Scan for the cell matching the given text and deliver its [X, Y] coordinate at center. 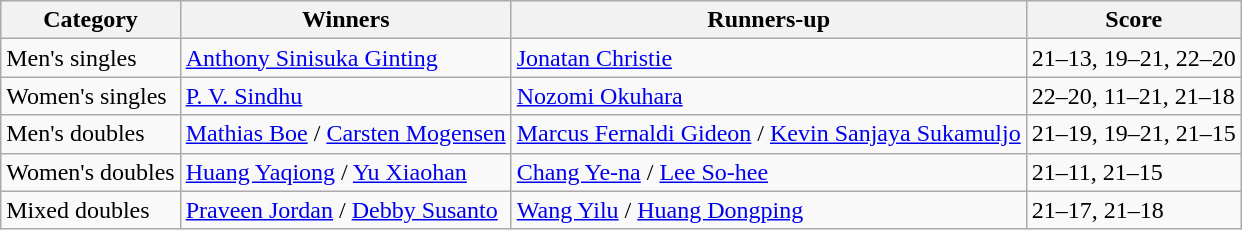
22–20, 11–21, 21–18 [1134, 96]
Score [1134, 20]
21–11, 21–15 [1134, 172]
Nozomi Okuhara [768, 96]
Mathias Boe / Carsten Mogensen [346, 134]
Women's singles [90, 96]
Huang Yaqiong / Yu Xiaohan [346, 172]
Mixed doubles [90, 210]
Runners-up [768, 20]
P. V. Sindhu [346, 96]
Men's singles [90, 58]
21–13, 19–21, 22–20 [1134, 58]
Winners [346, 20]
Wang Yilu / Huang Dongping [768, 210]
Chang Ye-na / Lee So-hee [768, 172]
Jonatan Christie [768, 58]
21–17, 21–18 [1134, 210]
Category [90, 20]
Women's doubles [90, 172]
Men's doubles [90, 134]
Praveen Jordan / Debby Susanto [346, 210]
Anthony Sinisuka Ginting [346, 58]
Marcus Fernaldi Gideon / Kevin Sanjaya Sukamuljo [768, 134]
21–19, 19–21, 21–15 [1134, 134]
